Locate the cell with the specified text and output its (x, y) center coordinate. 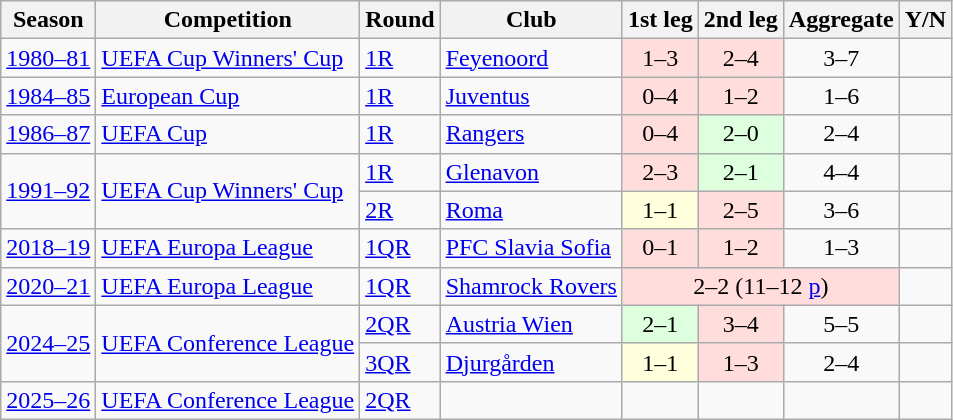
Feyenoord (531, 58)
1980–81 (48, 58)
Rangers (531, 134)
2–5 (740, 210)
Club (531, 20)
1984–85 (48, 96)
1986–87 (48, 134)
Juventus (531, 96)
European Cup (228, 96)
1991–92 (48, 191)
2020–21 (48, 286)
UEFA Cup (228, 134)
1–6 (841, 96)
3QR (400, 362)
2–0 (740, 134)
4–4 (841, 172)
Glenavon (531, 172)
2R (400, 210)
2018–19 (48, 248)
Djurgården (531, 362)
3–7 (841, 58)
2–2 (11–12 p) (760, 286)
Y/N (925, 20)
2nd leg (740, 20)
Roma (531, 210)
Shamrock Rovers (531, 286)
Competition (228, 20)
2–3 (660, 172)
PFC Slavia Sofia (531, 248)
0–1 (660, 248)
Austria Wien (531, 324)
2024–25 (48, 343)
Round (400, 20)
3–6 (841, 210)
Season (48, 20)
2025–26 (48, 400)
3–4 (740, 324)
1st leg (660, 20)
5–5 (841, 324)
Aggregate (841, 20)
